Pinpoint the cell where the given text exists, returning its (x, y) midpoint coordinate. 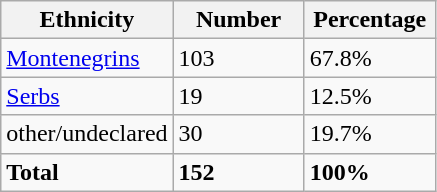
12.5% (370, 96)
100% (370, 172)
30 (238, 134)
103 (238, 58)
19.7% (370, 134)
Ethnicity (87, 20)
Number (238, 20)
Montenegrins (87, 58)
Percentage (370, 20)
Total (87, 172)
19 (238, 96)
other/undeclared (87, 134)
67.8% (370, 58)
152 (238, 172)
Serbs (87, 96)
